From the cell containing the given text, extract its center point as (X, Y) coordinate. 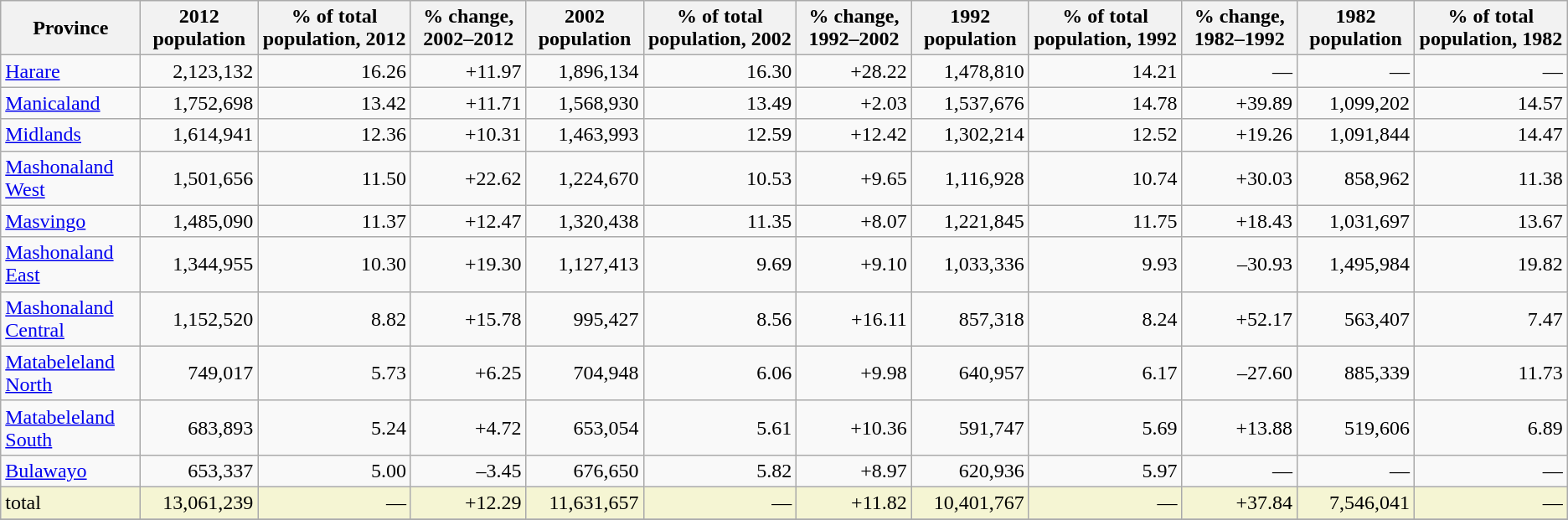
749,017 (199, 373)
–30.93 (1240, 265)
Province (70, 28)
5.61 (720, 427)
8.24 (1106, 318)
% of total population, 1982 (1491, 28)
1,033,336 (970, 265)
+22.62 (468, 178)
7.47 (1491, 318)
% change, 1992–2002 (854, 28)
% change, 1982–1992 (1240, 28)
13.49 (720, 103)
+8.07 (854, 221)
+16.11 (854, 318)
10.30 (335, 265)
9.69 (720, 265)
5.24 (335, 427)
13,061,239 (199, 502)
11.35 (720, 221)
995,427 (585, 318)
Masvingo (70, 221)
–3.45 (468, 471)
+9.98 (854, 373)
885,339 (1356, 373)
2002 population (585, 28)
1,224,670 (585, 178)
+4.72 (468, 427)
1,478,810 (970, 71)
1,099,202 (1356, 103)
14.47 (1491, 135)
1,320,438 (585, 221)
+30.03 (1240, 178)
6.06 (720, 373)
857,318 (970, 318)
19.82 (1491, 265)
% of total population, 2002 (720, 28)
11.50 (335, 178)
+6.25 (468, 373)
1,501,656 (199, 178)
683,893 (199, 427)
+10.31 (468, 135)
Midlands (70, 135)
640,957 (970, 373)
Manicaland (70, 103)
+19.30 (468, 265)
12.52 (1106, 135)
620,936 (970, 471)
7,546,041 (1356, 502)
8.82 (335, 318)
+52.17 (1240, 318)
1,091,844 (1356, 135)
1,896,134 (585, 71)
1,221,845 (970, 221)
+18.43 (1240, 221)
2012 population (199, 28)
9.93 (1106, 265)
8.56 (720, 318)
1,537,676 (970, 103)
+9.65 (854, 178)
519,606 (1356, 427)
14.57 (1491, 103)
1992 population (970, 28)
Mashonaland Central (70, 318)
11.37 (335, 221)
11.75 (1106, 221)
1,495,984 (1356, 265)
676,650 (585, 471)
12.59 (720, 135)
Mashonaland East (70, 265)
+39.89 (1240, 103)
2,123,132 (199, 71)
% of total population, 2012 (335, 28)
6.17 (1106, 373)
+28.22 (854, 71)
11.38 (1491, 178)
591,747 (970, 427)
12.36 (335, 135)
–27.60 (1240, 373)
10.74 (1106, 178)
704,948 (585, 373)
6.89 (1491, 427)
1,302,214 (970, 135)
% change, 2002–2012 (468, 28)
total (70, 502)
11,631,657 (585, 502)
Bulawayo (70, 471)
Matabeleland South (70, 427)
1,463,993 (585, 135)
1,116,928 (970, 178)
5.82 (720, 471)
+12.47 (468, 221)
% of total population, 1992 (1106, 28)
+11.97 (468, 71)
5.00 (335, 471)
+15.78 (468, 318)
1,127,413 (585, 265)
13.42 (335, 103)
+8.97 (854, 471)
10.53 (720, 178)
+37.84 (1240, 502)
Matabeleland North (70, 373)
1,344,955 (199, 265)
5.97 (1106, 471)
1,485,090 (199, 221)
653,337 (199, 471)
1,568,930 (585, 103)
858,962 (1356, 178)
+11.82 (854, 502)
563,407 (1356, 318)
653,054 (585, 427)
14.78 (1106, 103)
16.26 (335, 71)
+2.03 (854, 103)
+12.42 (854, 135)
+19.26 (1240, 135)
5.73 (335, 373)
+11.71 (468, 103)
1,752,698 (199, 103)
+10.36 (854, 427)
+9.10 (854, 265)
16.30 (720, 71)
1982 population (1356, 28)
+12.29 (468, 502)
1,031,697 (1356, 221)
10,401,767 (970, 502)
+13.88 (1240, 427)
Mashonaland West (70, 178)
11.73 (1491, 373)
1,152,520 (199, 318)
Harare (70, 71)
13.67 (1491, 221)
1,614,941 (199, 135)
14.21 (1106, 71)
5.69 (1106, 427)
